From the cell containing the given text, extract its center point as [X, Y] coordinate. 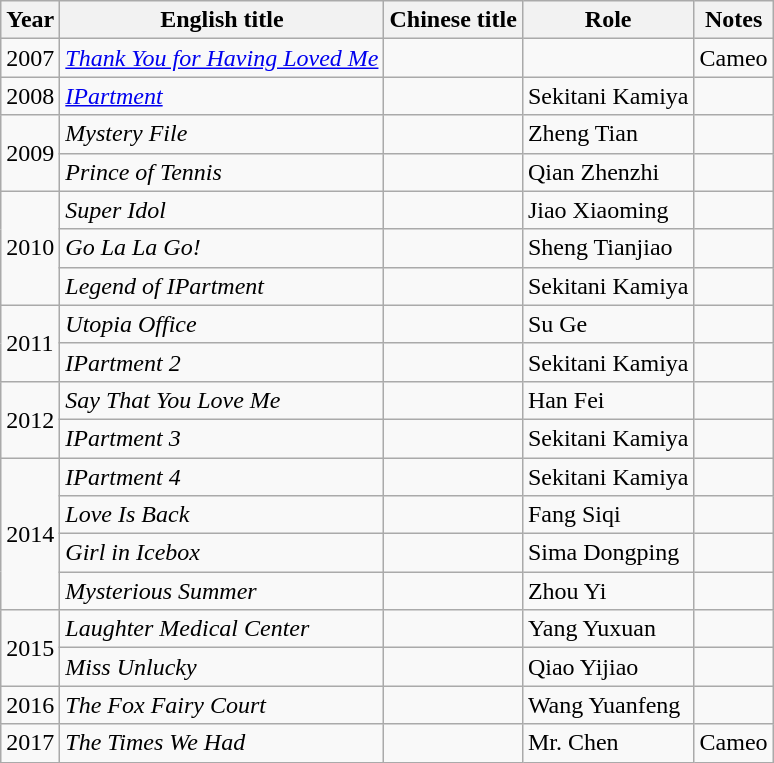
Qiao Yijiao [608, 667]
Su Ge [608, 324]
Year [30, 20]
2012 [30, 419]
The Fox Fairy Court [222, 705]
Zhou Yi [608, 591]
Sheng Tianjiao [608, 248]
Prince of Tennis [222, 172]
Wang Yuanfeng [608, 705]
Miss Unlucky [222, 667]
Fang Siqi [608, 515]
Mysterious Summer [222, 591]
2014 [30, 534]
Yang Yuxuan [608, 629]
Role [608, 20]
IPartment 4 [222, 477]
Notes [734, 20]
2015 [30, 648]
2016 [30, 705]
Laughter Medical Center [222, 629]
Say That You Love Me [222, 400]
Super Idol [222, 210]
IPartment 3 [222, 438]
Chinese title [453, 20]
Zheng Tian [608, 134]
Love Is Back [222, 515]
2011 [30, 343]
Sima Dongping [608, 553]
2010 [30, 248]
Legend of IPartment [222, 286]
Thank You for Having Loved Me [222, 58]
English title [222, 20]
2007 [30, 58]
Han Fei [608, 400]
Jiao Xiaoming [608, 210]
2009 [30, 153]
Mystery File [222, 134]
Go La La Go! [222, 248]
IPartment [222, 96]
The Times We Had [222, 743]
2008 [30, 96]
Qian Zhenzhi [608, 172]
Utopia Office [222, 324]
IPartment 2 [222, 362]
Mr. Chen [608, 743]
Girl in Icebox [222, 553]
2017 [30, 743]
